Identify which cell holds the provided text, then report its (x, y) central coordinate. 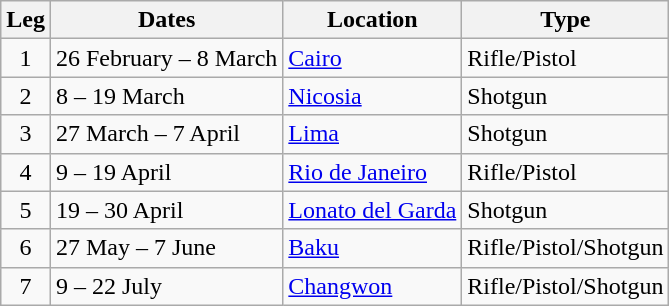
Lonato del Garda (372, 210)
27 May – 7 June (166, 248)
3 (26, 134)
5 (26, 210)
Cairo (372, 58)
4 (26, 172)
Rio de Janeiro (372, 172)
1 (26, 58)
Lima (372, 134)
Baku (372, 248)
26 February – 8 March (166, 58)
Changwon (372, 286)
Location (372, 20)
8 – 19 March (166, 96)
6 (26, 248)
Dates (166, 20)
27 March – 7 April (166, 134)
9 – 19 April (166, 172)
Type (566, 20)
Leg (26, 20)
9 – 22 July (166, 286)
Nicosia (372, 96)
19 – 30 April (166, 210)
2 (26, 96)
7 (26, 286)
